Capture the cell that displays the provided text and extract its (x, y) central coordinate. 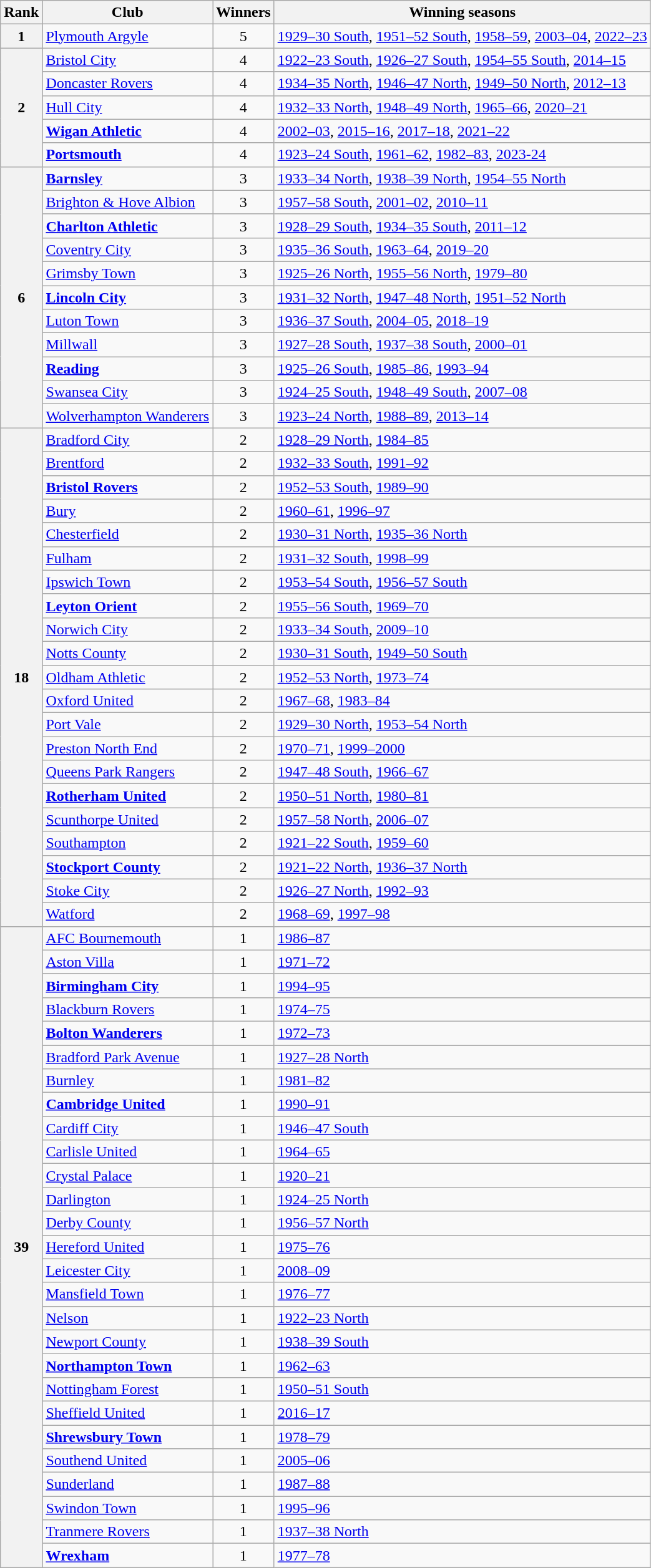
Swansea City (127, 392)
1952–53 North, 1973–74 (462, 677)
1977–78 (462, 1556)
Carlisle United (127, 1152)
1921–22 North, 1936–37 North (462, 867)
Brighton & Hove Albion (127, 202)
1923–24 North, 1988–89, 2013–14 (462, 416)
1957–58 South, 2001–02, 2010–11 (462, 202)
Watford (127, 914)
Bury (127, 511)
Hull City (127, 107)
Nelson (127, 1318)
Hereford United (127, 1247)
Queens Park Rangers (127, 772)
Lincoln City (127, 298)
Birmingham City (127, 985)
Stoke City (127, 891)
18 (21, 677)
Northampton Town (127, 1365)
5 (243, 36)
Aston Villa (127, 962)
Preston North End (127, 748)
Ipswich Town (127, 582)
1955–56 South, 1969–70 (462, 606)
39 (21, 1247)
1926–27 North, 1992–93 (462, 891)
1924–25 South, 1948–49 South, 2007–08 (462, 392)
1932–33 North, 1948–49 North, 1965–66, 2020–21 (462, 107)
1922–23 North (462, 1318)
Sunderland (127, 1484)
1932–33 South, 1991–92 (462, 463)
Wolverhampton Wanderers (127, 416)
Winning seasons (462, 12)
1929–30 North, 1953–54 North (462, 725)
Sheffield United (127, 1413)
Rotherham United (127, 796)
1923–24 South, 1961–62, 1982–83, 2023-24 (462, 155)
1960–61, 1996–97 (462, 511)
Bolton Wanderers (127, 1033)
Stockport County (127, 867)
Port Vale (127, 725)
1952–53 South, 1989–90 (462, 487)
Swindon Town (127, 1508)
1946–47 South (462, 1128)
1928–29 North, 1984–85 (462, 440)
1976–77 (462, 1294)
1971–72 (462, 962)
Norwich City (127, 629)
Scunthorpe United (127, 820)
1995–96 (462, 1508)
Luton Town (127, 321)
1920–21 (462, 1176)
Notts County (127, 653)
1950–51 South (462, 1389)
Fulham (127, 558)
Reading (127, 369)
1930–31 South, 1949–50 South (462, 653)
1924–25 North (462, 1199)
1981–82 (462, 1081)
1986–87 (462, 938)
2016–17 (462, 1413)
Bradford Park Avenue (127, 1057)
Oxford United (127, 701)
Coventry City (127, 249)
1936–37 South, 2004–05, 2018–19 (462, 321)
1947–48 South, 1966–67 (462, 772)
1933–34 South, 2009–10 (462, 629)
1950–51 North, 1980–81 (462, 796)
1930–31 North, 1935–36 North (462, 535)
Cambridge United (127, 1105)
Winners (243, 12)
1956–57 North (462, 1223)
Darlington (127, 1199)
Bristol Rovers (127, 487)
1974–75 (462, 1009)
1928–29 South, 1934–35 South, 2011–12 (462, 226)
1925–26 North, 1955–56 North, 1979–80 (462, 273)
Charlton Athletic (127, 226)
1962–63 (462, 1365)
Oldham Athletic (127, 677)
1964–65 (462, 1152)
2005–06 (462, 1461)
1990–91 (462, 1105)
Shrewsbury Town (127, 1436)
Leicester City (127, 1270)
Wrexham (127, 1556)
Mansfield Town (127, 1294)
1927–28 South, 1937–38 South, 2000–01 (462, 345)
1927–28 North (462, 1057)
1933–34 North, 1938–39 North, 1954–55 North (462, 178)
1935–36 South, 1963–64, 2019–20 (462, 249)
Bristol City (127, 60)
Nottingham Forest (127, 1389)
Millwall (127, 345)
Burnley (127, 1081)
Doncaster Rovers (127, 84)
1975–76 (462, 1247)
AFC Bournemouth (127, 938)
1972–73 (462, 1033)
1978–79 (462, 1436)
Brentford (127, 463)
Bradford City (127, 440)
1967–68, 1983–84 (462, 701)
Newport County (127, 1342)
Chesterfield (127, 535)
Derby County (127, 1223)
2002–03, 2015–16, 2017–18, 2021–22 (462, 131)
1937–38 North (462, 1532)
Blackburn Rovers (127, 1009)
1931–32 South, 1998–99 (462, 558)
1987–88 (462, 1484)
6 (21, 297)
1938–39 South (462, 1342)
Cardiff City (127, 1128)
Plymouth Argyle (127, 36)
1921–22 South, 1959–60 (462, 843)
Portsmouth (127, 155)
Barnsley (127, 178)
1957–58 North, 2006–07 (462, 820)
1925–26 South, 1985–86, 1993–94 (462, 369)
Southend United (127, 1461)
Wigan Athletic (127, 131)
Tranmere Rovers (127, 1532)
1934–35 North, 1946–47 North, 1949–50 North, 2012–13 (462, 84)
1968–69, 1997–98 (462, 914)
1931–32 North, 1947–48 North, 1951–52 North (462, 298)
Club (127, 12)
Grimsby Town (127, 273)
Leyton Orient (127, 606)
1953–54 South, 1956–57 South (462, 582)
Southampton (127, 843)
Crystal Palace (127, 1176)
1929–30 South, 1951–52 South, 1958–59, 2003–04, 2022–23 (462, 36)
1994–95 (462, 985)
Rank (21, 12)
1922–23 South, 1926–27 South, 1954–55 South, 2014–15 (462, 60)
1970–71, 1999–2000 (462, 748)
2008–09 (462, 1270)
